Locate the cell with the specified text and output its [x, y] center coordinate. 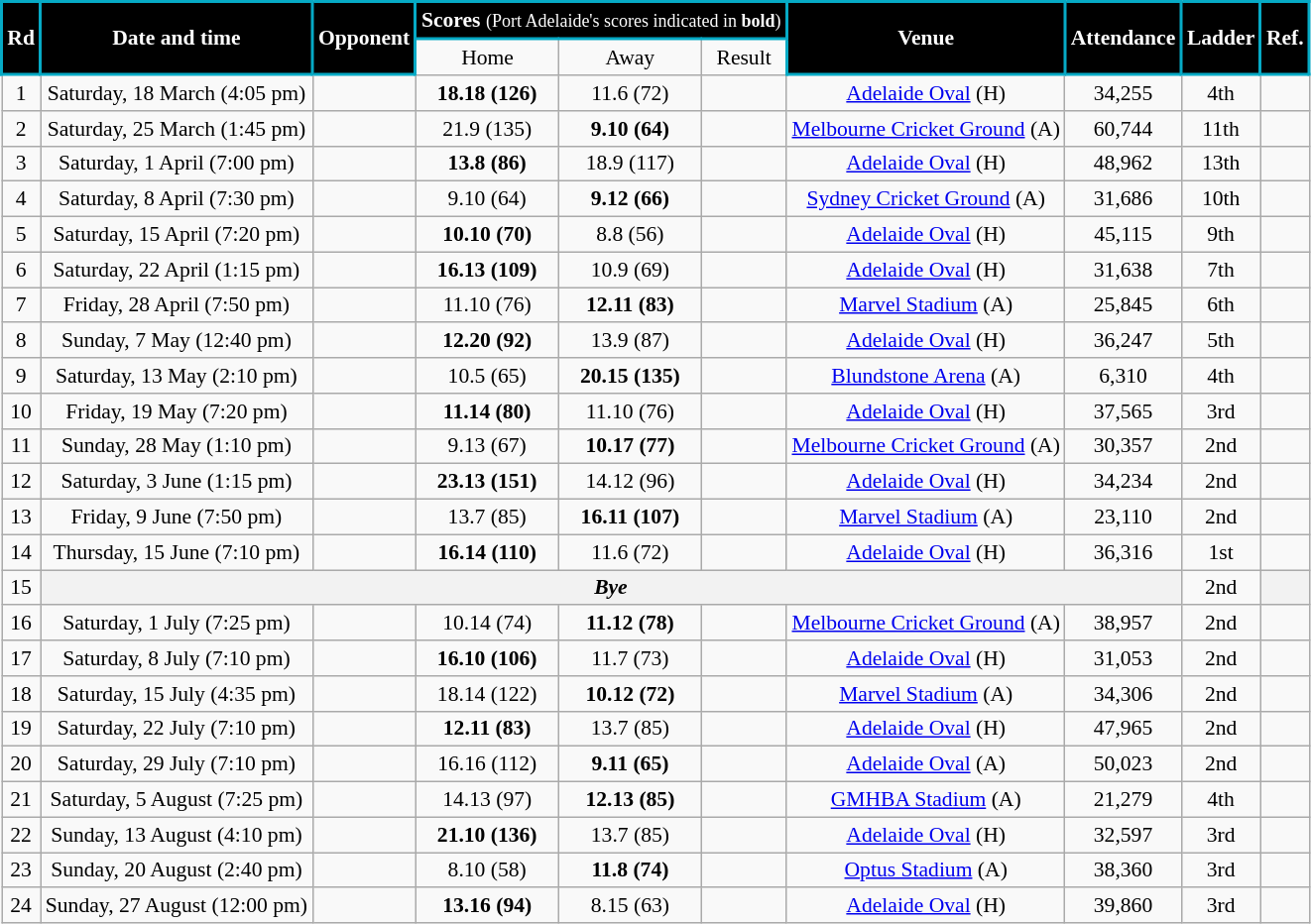
8.8 (56) [630, 235]
12 [22, 482]
11th [1221, 129]
10.12 (72) [630, 694]
39,860 [1123, 906]
7th [1221, 270]
45,115 [1123, 235]
36,247 [1123, 341]
10.17 (77) [630, 446]
18.18 (126) [487, 92]
Saturday, 8 July (7:10 pm) [177, 658]
1 [22, 92]
3 [22, 164]
Saturday, 29 July (7:10 pm) [177, 764]
Ladder [1221, 39]
Thursday, 15 June (7:10 pm) [177, 552]
Home [487, 57]
20 [22, 764]
47,965 [1123, 729]
13.9 (87) [630, 341]
Saturday, 25 March (1:45 pm) [177, 129]
Saturday, 5 August (7:25 pm) [177, 800]
60,744 [1123, 129]
24 [22, 906]
36,316 [1123, 552]
Saturday, 22 April (1:15 pm) [177, 270]
Friday, 9 June (7:50 pm) [177, 518]
Result [744, 57]
15 [22, 588]
16.13 (109) [487, 270]
Bye [611, 588]
48,962 [1123, 164]
37,565 [1123, 411]
18.14 (122) [487, 694]
34,255 [1123, 92]
Sunday, 7 May (12:40 pm) [177, 341]
Sydney Cricket Ground (A) [925, 199]
Sunday, 28 May (1:10 pm) [177, 446]
7 [22, 305]
Date and time [177, 39]
21.9 (135) [487, 129]
13.16 (94) [487, 906]
Saturday, 22 July (7:10 pm) [177, 729]
14.12 (96) [630, 482]
14.13 (97) [487, 800]
31,638 [1123, 270]
5 [22, 235]
6th [1221, 305]
Sunday, 13 August (4:10 pm) [177, 835]
1st [1221, 552]
Saturday, 15 July (4:35 pm) [177, 694]
10.14 (74) [487, 624]
6,310 [1123, 376]
12.20 (92) [487, 341]
Saturday, 1 April (7:00 pm) [177, 164]
Saturday, 18 March (4:05 pm) [177, 92]
21.10 (136) [487, 835]
Attendance [1123, 39]
10.9 (69) [630, 270]
13 [22, 518]
Saturday, 3 June (1:15 pm) [177, 482]
10.5 (65) [487, 376]
11.8 (74) [630, 870]
12.13 (85) [630, 800]
9th [1221, 235]
9 [22, 376]
Rd [22, 39]
19 [22, 729]
Scores (Port Adelaide's scores indicated in bold) [601, 20]
14 [22, 552]
Venue [925, 39]
2 [22, 129]
8.15 (63) [630, 906]
Friday, 28 April (7:50 pm) [177, 305]
16.11 (107) [630, 518]
9.13 (67) [487, 446]
38,957 [1123, 624]
Saturday, 1 July (7:25 pm) [177, 624]
6 [22, 270]
34,306 [1123, 694]
30,357 [1123, 446]
38,360 [1123, 870]
18 [22, 694]
23.13 (151) [487, 482]
Adelaide Oval (A) [925, 764]
Friday, 19 May (7:20 pm) [177, 411]
8 [22, 341]
18.9 (117) [630, 164]
Away [630, 57]
16.10 (106) [487, 658]
10.10 (70) [487, 235]
4 [22, 199]
31,053 [1123, 658]
21 [22, 800]
Ref. [1285, 39]
23,110 [1123, 518]
Saturday, 8 April (7:30 pm) [177, 199]
16 [22, 624]
32,597 [1123, 835]
11.7 (73) [630, 658]
17 [22, 658]
8.10 (58) [487, 870]
Optus Stadium (A) [925, 870]
23 [22, 870]
11.12 (78) [630, 624]
10 [22, 411]
Sunday, 27 August (12:00 pm) [177, 906]
Saturday, 13 May (2:10 pm) [177, 376]
20.15 (135) [630, 376]
5th [1221, 341]
GMHBA Stadium (A) [925, 800]
16.16 (112) [487, 764]
Blundstone Arena (A) [925, 376]
9.11 (65) [630, 764]
31,686 [1123, 199]
16.14 (110) [487, 552]
11.14 (80) [487, 411]
34,234 [1123, 482]
21,279 [1123, 800]
22 [22, 835]
Sunday, 20 August (2:40 pm) [177, 870]
Saturday, 15 April (7:20 pm) [177, 235]
50,023 [1123, 764]
13th [1221, 164]
10th [1221, 199]
11 [22, 446]
25,845 [1123, 305]
9.12 (66) [630, 199]
13.8 (86) [487, 164]
Opponent [364, 39]
